Return the [X, Y] coordinate for the center point of the cell that contains the specified text.  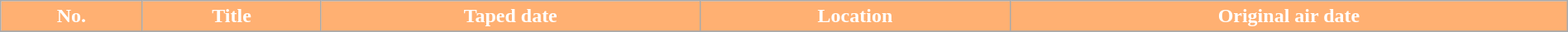
Location [855, 16]
Original air date [1289, 16]
Title [232, 16]
Taped date [510, 16]
No. [71, 16]
